Pinpoint the cell where the given text exists, returning its (X, Y) midpoint coordinate. 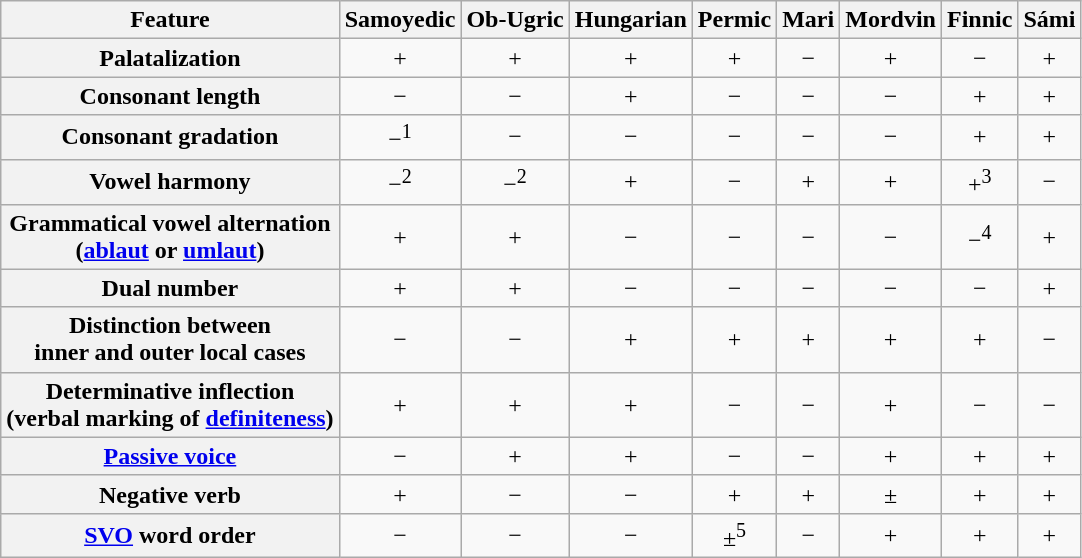
Sámi (1050, 20)
Passive voice (170, 456)
Ob-Ugric (515, 20)
Determinative inflection(verbal marking of definiteness) (170, 404)
± (891, 494)
Dual number (170, 288)
Negative verb (170, 494)
Vowel harmony (170, 182)
Hungarian (630, 20)
Distinction betweeninner and outer local cases (170, 340)
Mari (808, 20)
Permic (734, 20)
−1 (400, 138)
Samoyedic (400, 20)
+3 (979, 182)
−4 (979, 236)
Grammatical vowel alternation(ablaut or umlaut) (170, 236)
Consonant length (170, 96)
Palatalization (170, 58)
Consonant gradation (170, 138)
Finnic (979, 20)
Feature (170, 20)
Mordvin (891, 20)
±5 (734, 536)
SVO word order (170, 536)
